Determine the (X, Y) coordinate at the center of the cell enclosing the given text.  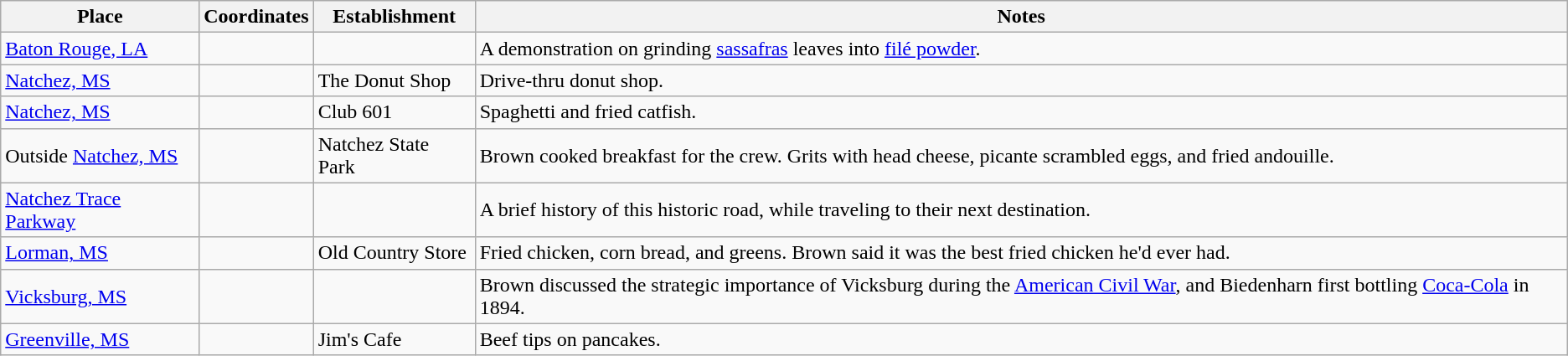
Notes (1021, 17)
Brown cooked breakfast for the crew. Grits with head cheese, picante scrambled eggs, and fried andouille. (1021, 156)
Club 601 (394, 112)
Jim's Cafe (394, 339)
A demonstration on grinding sassafras leaves into filé powder. (1021, 49)
Beef tips on pancakes. (1021, 339)
Natchez Trace Parkway (101, 209)
Establishment (394, 17)
Coordinates (256, 17)
Drive-thru donut shop. (1021, 80)
Lorman, MS (101, 253)
Greenville, MS (101, 339)
Vicksburg, MS (101, 297)
Old Country Store (394, 253)
Fried chicken, corn bread, and greens. Brown said it was the best fried chicken he'd ever had. (1021, 253)
Natchez State Park (394, 156)
Baton Rouge, LA (101, 49)
Place (101, 17)
Outside Natchez, MS (101, 156)
The Donut Shop (394, 80)
A brief history of this historic road, while traveling to their next destination. (1021, 209)
Brown discussed the strategic importance of Vicksburg during the American Civil War, and Biedenharn first bottling Coca-Cola in 1894. (1021, 297)
Spaghetti and fried catfish. (1021, 112)
